Locate the cell with the specified text and output its [x, y] center coordinate. 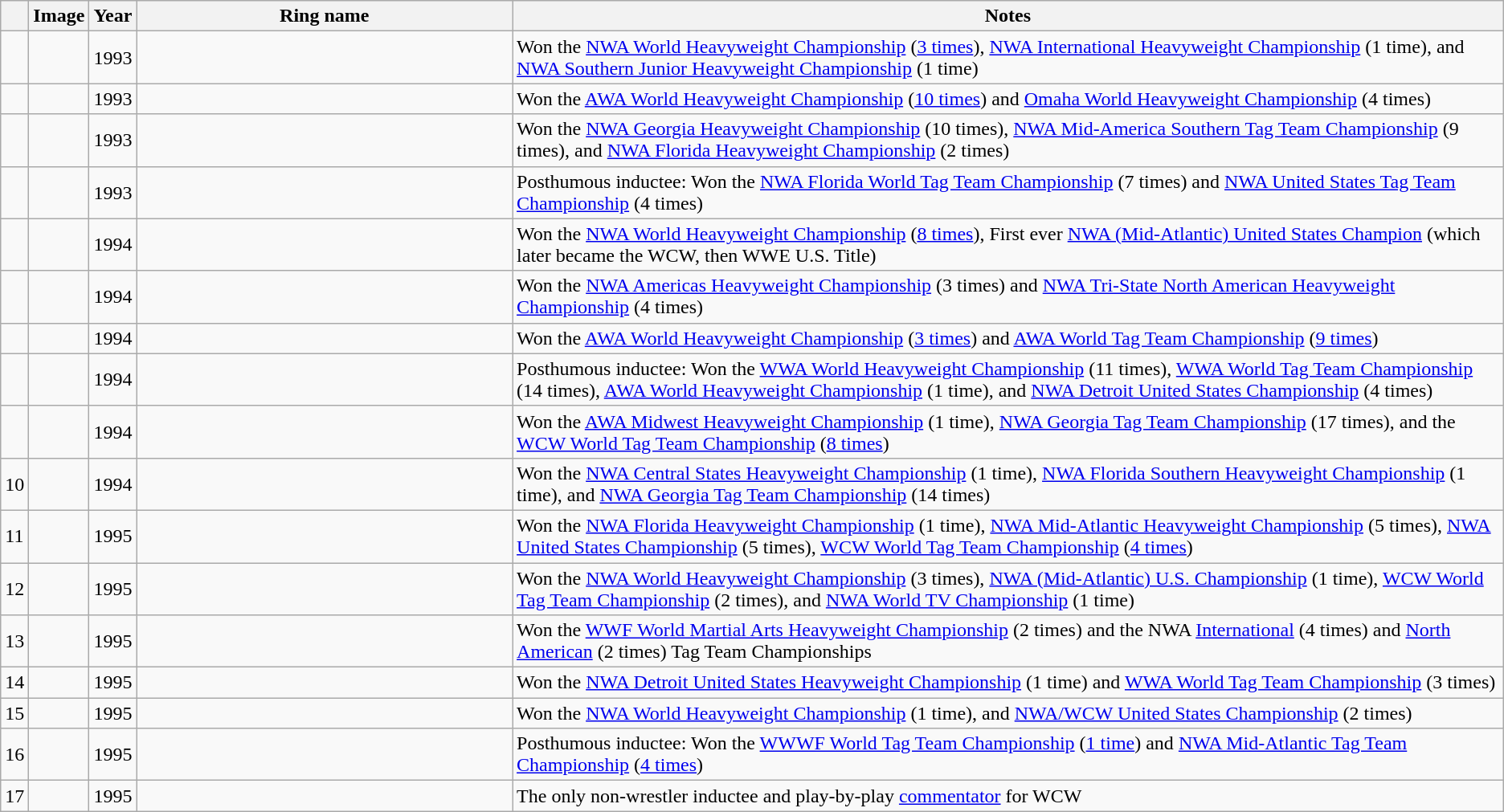
Won the NWA World Heavyweight Championship (1 time), and NWA/WCW United States Championship (2 times) [1008, 713]
Won the AWA World Heavyweight Championship (10 times) and Omaha World Heavyweight Championship (4 times) [1008, 99]
11 [14, 537]
15 [14, 713]
Posthumous inductee: Won the NWA Florida World Tag Team Championship (7 times) and NWA United States Tag Team Championship (4 times) [1008, 193]
Won the NWA Americas Heavyweight Championship (3 times) and NWA Tri-State North American Heavyweight Championship (4 times) [1008, 297]
14 [14, 683]
17 [14, 796]
10 [14, 484]
Notes [1008, 16]
13 [14, 641]
Ring name [325, 16]
The only non-wrestler inductee and play-by-play commentator for WCW [1008, 796]
16 [14, 755]
Won the NWA Detroit United States Heavyweight Championship (1 time) and WWA World Tag Team Championship (3 times) [1008, 683]
12 [14, 588]
Year [112, 16]
Image [59, 16]
Posthumous inductee: Won the WWWF World Tag Team Championship (1 time) and NWA Mid-Atlantic Tag Team Championship (4 times) [1008, 755]
Won the AWA World Heavyweight Championship (3 times) and AWA World Tag Team Championship (9 times) [1008, 338]
